Find where the given text appears and provide that cell's center as [X, Y] coordinate. 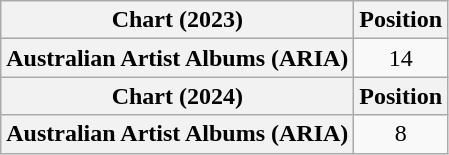
14 [401, 58]
8 [401, 134]
Chart (2023) [178, 20]
Chart (2024) [178, 96]
